Search for the cell housing the specified text and yield its (x, y) center coordinate. 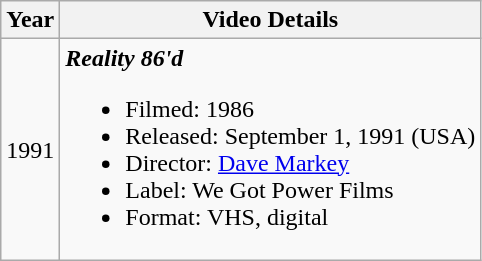
Reality 86'dFilmed: 1986Released: September 1, 1991 (USA)Director: Dave MarkeyLabel: We Got Power FilmsFormat: VHS, digital (270, 150)
Year (30, 20)
1991 (30, 150)
Video Details (270, 20)
